Determine the (x, y) coordinate at the center of the cell enclosing the given text.  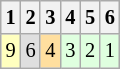
9 (11, 51)
5 (90, 17)
